Identify which cell holds the provided text, then report its (x, y) central coordinate. 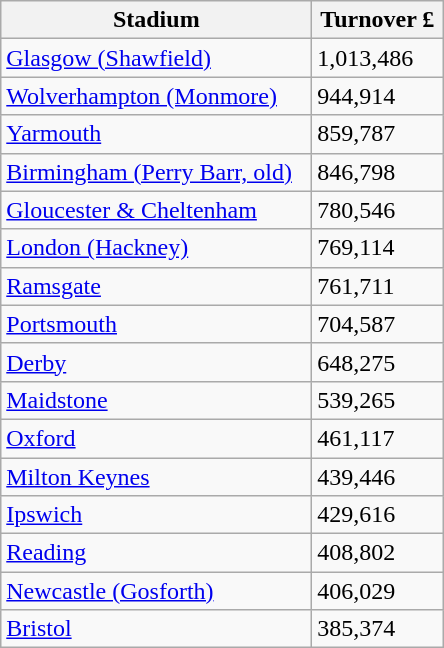
461,117 (378, 438)
Stadium (156, 20)
Glasgow (Shawfield) (156, 58)
1,013,486 (378, 58)
385,374 (378, 629)
859,787 (378, 134)
Milton Keynes (156, 477)
Birmingham (Perry Barr, old) (156, 172)
Ipswich (156, 515)
761,711 (378, 286)
648,275 (378, 362)
780,546 (378, 210)
Turnover £ (378, 20)
Oxford (156, 438)
London (Hackney) (156, 248)
704,587 (378, 324)
Derby (156, 362)
Bristol (156, 629)
Wolverhampton (Monmore) (156, 96)
944,914 (378, 96)
Reading (156, 553)
539,265 (378, 400)
Yarmouth (156, 134)
429,616 (378, 515)
Newcastle (Gosforth) (156, 591)
408,802 (378, 553)
769,114 (378, 248)
846,798 (378, 172)
Portsmouth (156, 324)
Ramsgate (156, 286)
406,029 (378, 591)
439,446 (378, 477)
Maidstone (156, 400)
Gloucester & Cheltenham (156, 210)
